From the cell containing the given text, extract its center point as (x, y) coordinate. 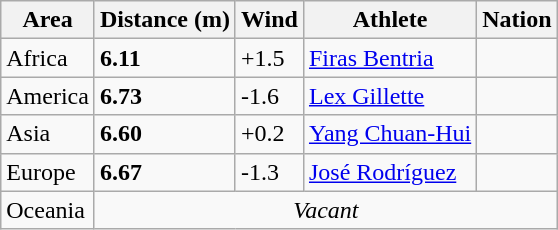
Athlete (390, 20)
Distance (m) (164, 20)
Oceania (48, 210)
Lex Gillette (390, 96)
Vacant (326, 210)
-1.6 (269, 96)
Europe (48, 172)
6.11 (164, 58)
-1.3 (269, 172)
José Rodríguez (390, 172)
6.67 (164, 172)
Area (48, 20)
Nation (517, 20)
Yang Chuan-Hui (390, 134)
6.60 (164, 134)
America (48, 96)
+0.2 (269, 134)
Asia (48, 134)
6.73 (164, 96)
Africa (48, 58)
Firas Bentria (390, 58)
Wind (269, 20)
+1.5 (269, 58)
